Detect which cell encompasses the target text, then output its [x, y] center coordinate. 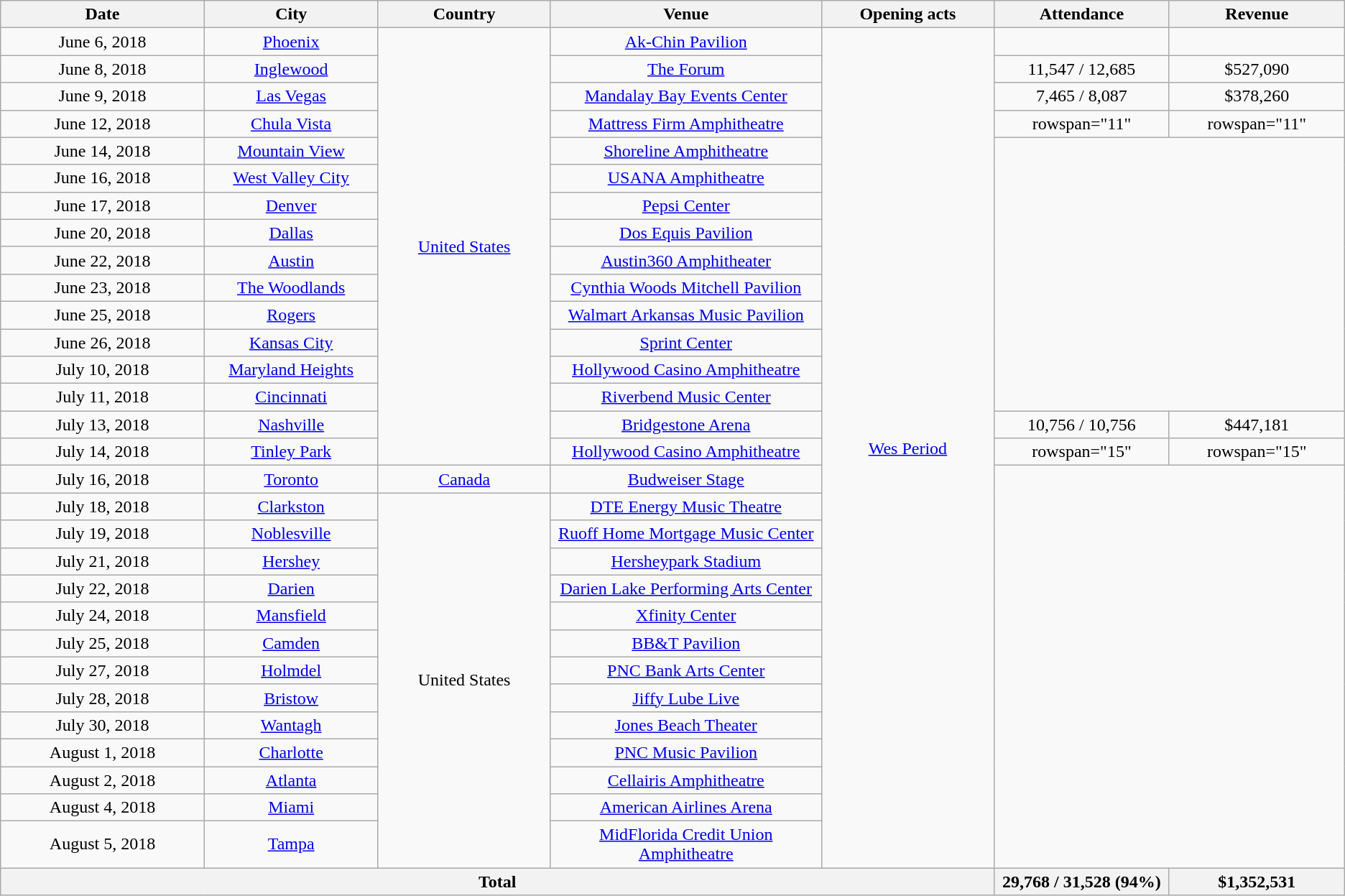
Camden [291, 643]
Denver [291, 205]
July 11, 2018 [102, 397]
Riverbend Music Center [685, 397]
Wantagh [291, 725]
July 21, 2018 [102, 561]
Wes Period [907, 448]
August 1, 2018 [102, 752]
Xfinity Center [685, 616]
City [291, 14]
June 8, 2018 [102, 69]
Mandalay Bay Events Center [685, 96]
Jiffy Lube Live [685, 698]
Shoreline Amphitheatre [685, 151]
Holmdel [291, 670]
July 27, 2018 [102, 670]
Tampa [291, 845]
$378,260 [1257, 96]
Total [497, 882]
July 22, 2018 [102, 588]
June 6, 2018 [102, 42]
June 17, 2018 [102, 205]
Kansas City [291, 343]
Hershey [291, 561]
7,465 / 8,087 [1082, 96]
Maryland Heights [291, 370]
June 22, 2018 [102, 260]
Charlotte [291, 752]
The Forum [685, 69]
Austin360 Amphitheater [685, 260]
June 25, 2018 [102, 315]
June 16, 2018 [102, 178]
Inglewood [291, 69]
Darien [291, 588]
$527,090 [1257, 69]
July 16, 2018 [102, 479]
Toronto [291, 479]
Pepsi Center [685, 205]
June 9, 2018 [102, 96]
July 19, 2018 [102, 534]
West Valley City [291, 178]
Tinley Park [291, 452]
Phoenix [291, 42]
$1,352,531 [1257, 882]
June 26, 2018 [102, 343]
Ruoff Home Mortgage Music Center [685, 534]
Darien Lake Performing Arts Center [685, 588]
Chula Vista [291, 124]
Rogers [291, 315]
Mansfield [291, 616]
Dallas [291, 233]
Cynthia Woods Mitchell Pavilion [685, 287]
PNC Bank Arts Center [685, 670]
DTE Energy Music Theatre [685, 507]
Nashville [291, 425]
Atlanta [291, 780]
Mountain View [291, 151]
July 14, 2018 [102, 452]
Noblesville [291, 534]
August 4, 2018 [102, 808]
Venue [685, 14]
Miami [291, 808]
MidFlorida Credit Union Amphitheatre [685, 845]
Jones Beach Theater [685, 725]
BB&T Pavilion [685, 643]
July 10, 2018 [102, 370]
Sprint Center [685, 343]
Mattress Firm Amphitheatre [685, 124]
Ak-Chin Pavilion [685, 42]
Cellairis Amphitheatre [685, 780]
USANA Amphitheatre [685, 178]
Austin [291, 260]
Hersheypark Stadium [685, 561]
July 24, 2018 [102, 616]
Las Vegas [291, 96]
Opening acts [907, 14]
29,768 / 31,528 (94%) [1082, 882]
July 25, 2018 [102, 643]
The Woodlands [291, 287]
Date [102, 14]
Country [464, 14]
June 14, 2018 [102, 151]
July 28, 2018 [102, 698]
Attendance [1082, 14]
Bristow [291, 698]
Bridgestone Arena [685, 425]
August 2, 2018 [102, 780]
June 12, 2018 [102, 124]
PNC Music Pavilion [685, 752]
10,756 / 10,756 [1082, 425]
Revenue [1257, 14]
July 18, 2018 [102, 507]
Clarkston [291, 507]
Canada [464, 479]
American Airlines Arena [685, 808]
July 30, 2018 [102, 725]
July 13, 2018 [102, 425]
August 5, 2018 [102, 845]
$447,181 [1257, 425]
Cincinnati [291, 397]
June 20, 2018 [102, 233]
11,547 / 12,685 [1082, 69]
Dos Equis Pavilion [685, 233]
Budweiser Stage [685, 479]
June 23, 2018 [102, 287]
Walmart Arkansas Music Pavilion [685, 315]
